Detect which cell encompasses the target text, then output its (X, Y) center coordinate. 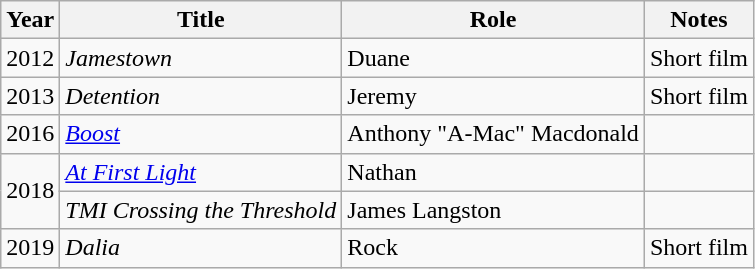
Rock (494, 248)
Title (201, 20)
Jamestown (201, 58)
Notes (698, 20)
2016 (30, 134)
Detention (201, 96)
2013 (30, 96)
Boost (201, 134)
James Langston (494, 210)
Year (30, 20)
2019 (30, 248)
Duane (494, 58)
At First Light (201, 172)
2018 (30, 191)
Role (494, 20)
Nathan (494, 172)
TMI Crossing the Threshold (201, 210)
2012 (30, 58)
Dalia (201, 248)
Anthony "A-Mac" Macdonald (494, 134)
Jeremy (494, 96)
